Capture the cell that displays the provided text and extract its (x, y) central coordinate. 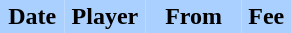
Date (32, 16)
Fee (266, 16)
From (194, 16)
Player (106, 16)
